From the cell containing the given text, extract its center point as (X, Y) coordinate. 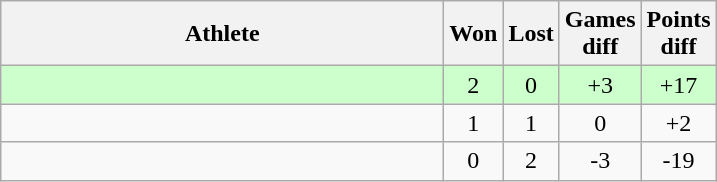
+17 (678, 85)
Gamesdiff (600, 34)
+2 (678, 123)
Athlete (222, 34)
-3 (600, 161)
Won (474, 34)
Pointsdiff (678, 34)
-19 (678, 161)
Lost (531, 34)
+3 (600, 85)
